Provide the (X, Y) coordinate of the cell's center where the given text is located.  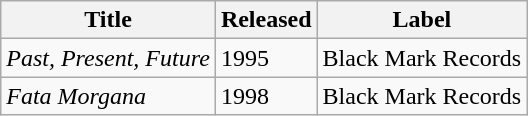
Fata Morgana (108, 96)
Label (422, 20)
Past, Present, Future (108, 58)
Released (266, 20)
Title (108, 20)
1995 (266, 58)
1998 (266, 96)
